Output the [X, Y] coordinate of the center of the cell containing the given text.  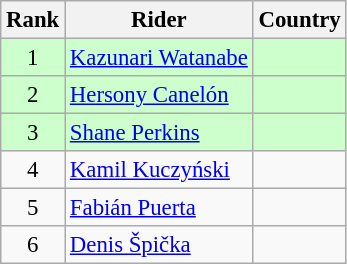
6 [33, 245]
Hersony Canelón [160, 95]
Country [300, 20]
Kamil Kuczyński [160, 170]
Shane Perkins [160, 133]
Fabián Puerta [160, 208]
2 [33, 95]
Kazunari Watanabe [160, 58]
Rider [160, 20]
4 [33, 170]
5 [33, 208]
3 [33, 133]
1 [33, 58]
Rank [33, 20]
Denis Špička [160, 245]
